Identify which cell holds the provided text, then report its [x, y] central coordinate. 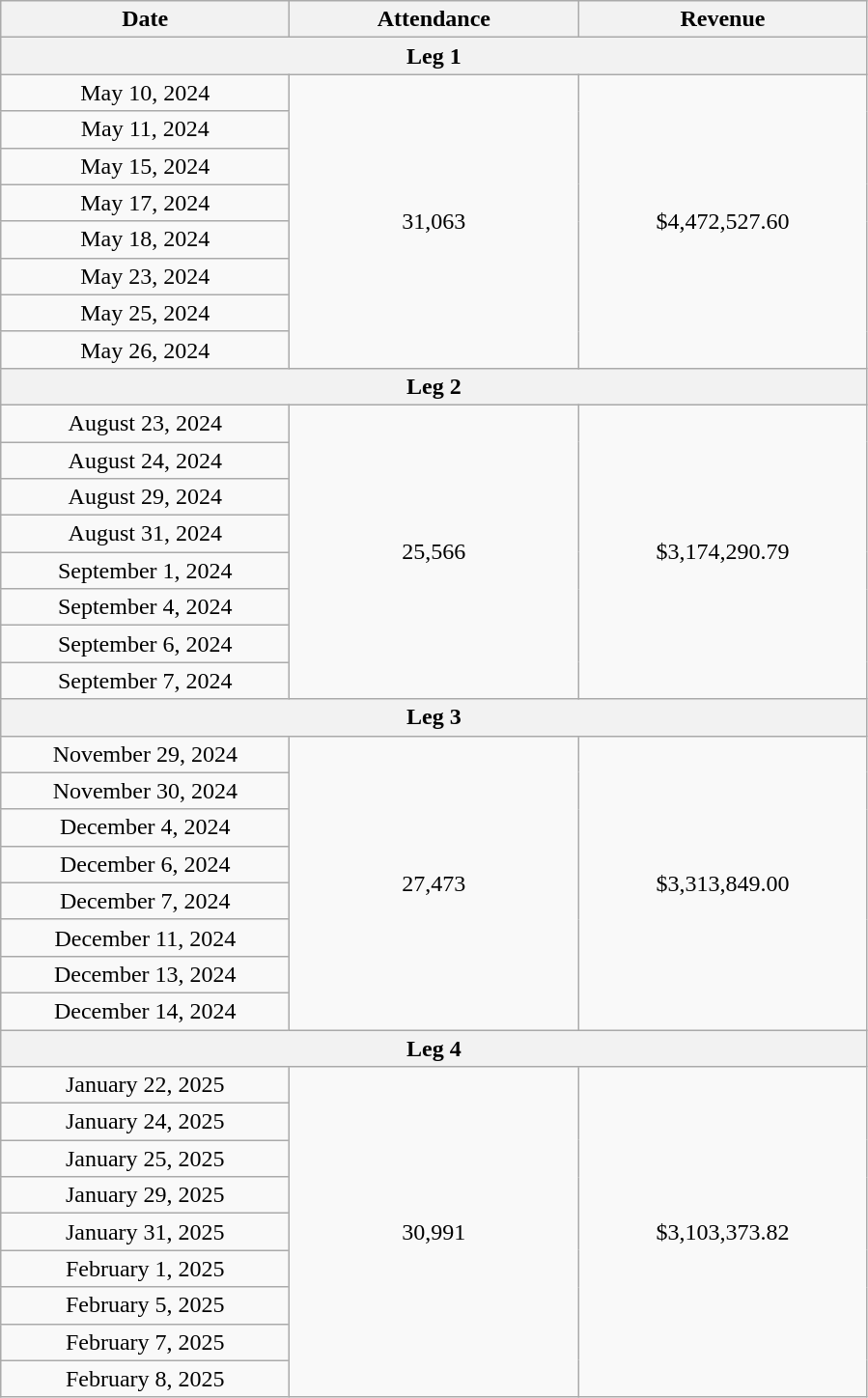
Date [145, 19]
January 25, 2025 [145, 1159]
September 7, 2024 [145, 681]
May 11, 2024 [145, 129]
May 18, 2024 [145, 239]
August 31, 2024 [145, 534]
December 4, 2024 [145, 827]
February 5, 2025 [145, 1305]
September 1, 2024 [145, 571]
December 11, 2024 [145, 937]
September 6, 2024 [145, 644]
Leg 1 [434, 56]
$3,313,849.00 [722, 882]
August 29, 2024 [145, 497]
Revenue [722, 19]
February 8, 2025 [145, 1379]
Leg 2 [434, 386]
25,566 [434, 551]
May 15, 2024 [145, 166]
December 6, 2024 [145, 864]
May 25, 2024 [145, 313]
December 7, 2024 [145, 901]
Leg 3 [434, 717]
27,473 [434, 882]
December 13, 2024 [145, 974]
$3,174,290.79 [722, 551]
February 7, 2025 [145, 1342]
February 1, 2025 [145, 1269]
December 14, 2024 [145, 1011]
January 22, 2025 [145, 1085]
January 24, 2025 [145, 1122]
January 29, 2025 [145, 1195]
September 4, 2024 [145, 607]
Attendance [434, 19]
November 30, 2024 [145, 791]
August 23, 2024 [145, 423]
Leg 4 [434, 1048]
May 10, 2024 [145, 93]
May 23, 2024 [145, 276]
November 29, 2024 [145, 754]
$3,103,373.82 [722, 1232]
31,063 [434, 221]
August 24, 2024 [145, 461]
$4,472,527.60 [722, 221]
30,991 [434, 1232]
May 26, 2024 [145, 349]
January 31, 2025 [145, 1232]
May 17, 2024 [145, 203]
